Capture the cell that displays the provided text and extract its (X, Y) central coordinate. 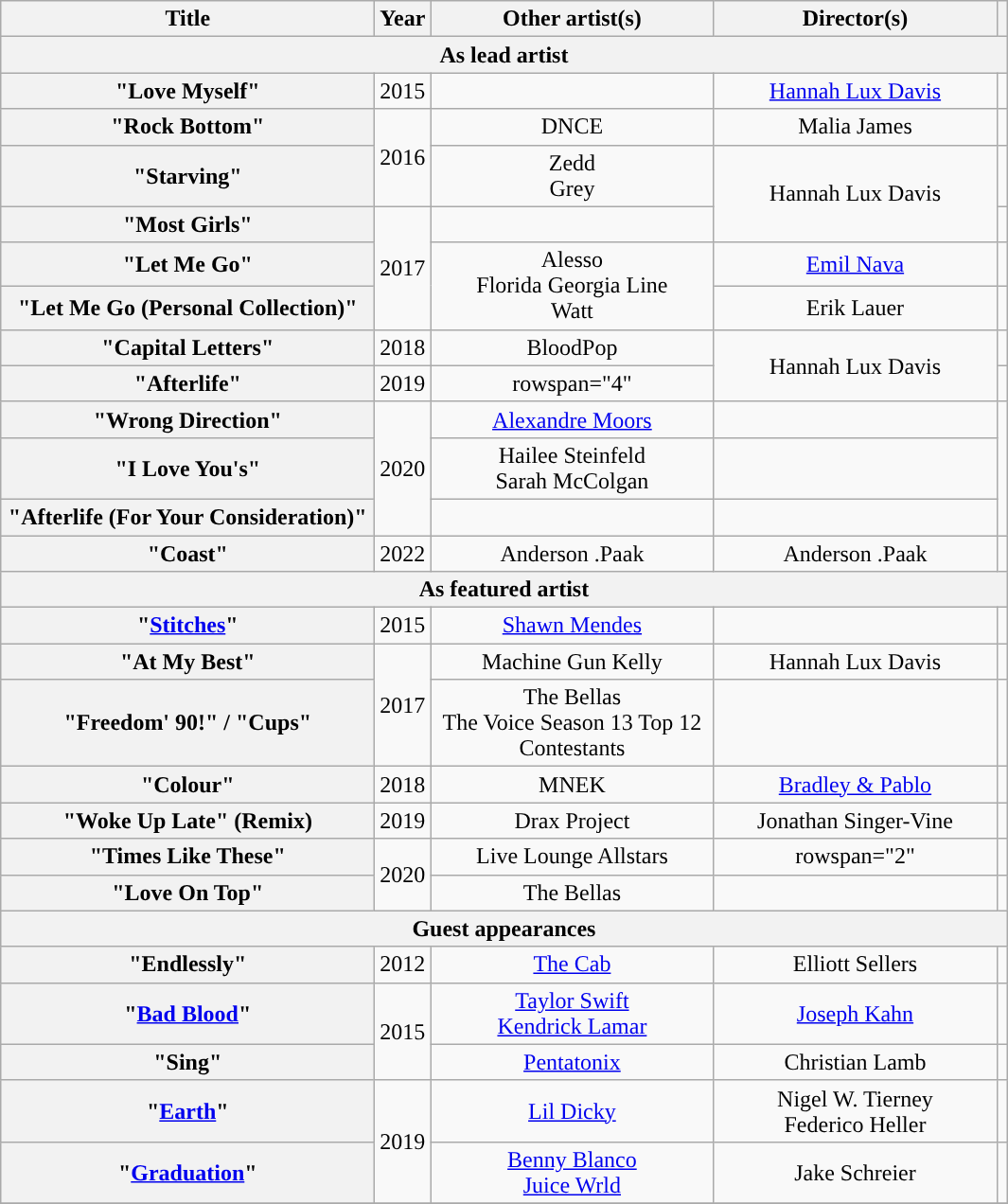
"Love Myself" (187, 91)
rowspan="4" (572, 383)
"Sing" (187, 1062)
MNEK (572, 785)
Other artist(s) (572, 19)
"Graduation" (187, 1172)
"Earth" (187, 1111)
"Wrong Direction" (187, 419)
"Endlessly" (187, 965)
As lead artist (504, 55)
"Love On Top" (187, 893)
"Stitches" (187, 626)
"Woke Up Late" (Remix) (187, 821)
BloodPop (572, 347)
Title (187, 19)
rowspan="2" (856, 857)
ZeddGrey (572, 176)
Benny Blanco Juice Wrld (572, 1172)
Guest appearances (504, 929)
Hailee SteinfeldSarah McColgan (572, 468)
Drax Project (572, 821)
2022 (403, 554)
"Let Me Go (Personal Collection)" (187, 308)
Lil Dicky (572, 1111)
DNCE (572, 127)
AlessoFlorida Georgia LineWatt (572, 286)
"Bad Blood" (187, 1013)
Pentatonix (572, 1062)
"At My Best" (187, 662)
Nigel W. Tierney Federico Heller (856, 1111)
"Times Like These" (187, 857)
"Rock Bottom" (187, 127)
"Let Me Go" (187, 264)
Jake Schreier (856, 1172)
Alexandre Moors (572, 419)
"Freedom' 90!" / "Cups" (187, 723)
"Capital Letters" (187, 347)
2016 (403, 157)
"Afterlife (For Your Consideration)" (187, 517)
Malia James (856, 127)
As featured artist (504, 590)
"Colour" (187, 785)
Elliott Sellers (856, 965)
Live Lounge Allstars (572, 857)
The Bellas (572, 893)
2012 (403, 965)
"Coast" (187, 554)
The Cab (572, 965)
Director(s) (856, 19)
The Bellas The Voice Season 13 Top 12 Contestants (572, 723)
"Starving" (187, 176)
Shawn Mendes (572, 626)
"Most Girls" (187, 224)
Christian Lamb (856, 1062)
Emil Nava (856, 264)
Bradley & Pablo (856, 785)
Taylor Swift Kendrick Lamar (572, 1013)
Year (403, 19)
Jonathan Singer-Vine (856, 821)
Machine Gun Kelly (572, 662)
Joseph Kahn (856, 1013)
"Afterlife" (187, 383)
Erik Lauer (856, 308)
"I Love You's" (187, 468)
